Identify which cell holds the provided text, then report its [x, y] central coordinate. 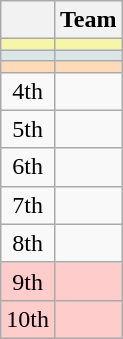
9th [28, 281]
10th [28, 319]
7th [28, 205]
8th [28, 243]
4th [28, 91]
Team [88, 20]
6th [28, 167]
5th [28, 129]
